Scan for the cell matching the given text and deliver its (X, Y) coordinate at center. 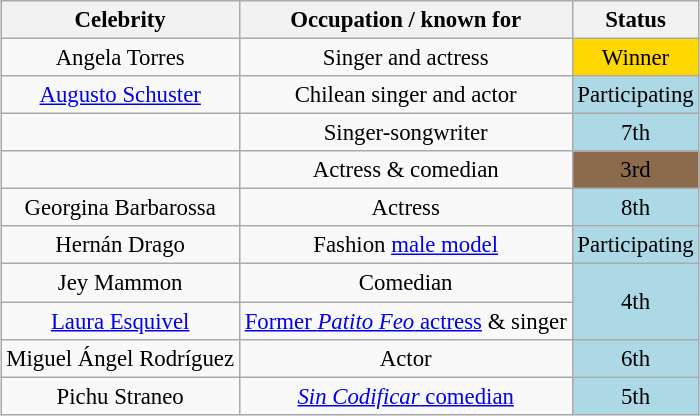
Occupation / known for (406, 20)
Fashion male model (406, 245)
7th (636, 133)
Actress & comedian (406, 170)
Angela Torres (120, 57)
Laura Esquivel (120, 321)
Chilean singer and actor (406, 95)
Augusto Schuster (120, 95)
Actor (406, 358)
Hernán Drago (120, 245)
Miguel Ángel Rodríguez (120, 358)
Jey Mammon (120, 283)
Status (636, 20)
Pichu Straneo (120, 396)
Actress (406, 208)
Winner (636, 57)
Comedian (406, 283)
5th (636, 396)
8th (636, 208)
6th (636, 358)
Singer and actress (406, 57)
Sin Codificar comedian (406, 396)
Singer-songwriter (406, 133)
Georgina Barbarossa (120, 208)
Celebrity (120, 20)
3rd (636, 170)
4th (636, 302)
Former Patito Feo actress & singer (406, 321)
